Locate the cell with the specified text and output its (x, y) center coordinate. 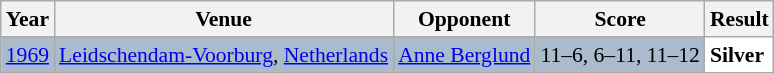
Anne Berglund (464, 55)
11–6, 6–11, 11–12 (620, 55)
Leidschendam-Voorburg, Netherlands (224, 55)
Opponent (464, 19)
1969 (28, 55)
Score (620, 19)
Silver (740, 55)
Year (28, 19)
Result (740, 19)
Venue (224, 19)
